Pinpoint the cell where the given text exists, returning its (x, y) midpoint coordinate. 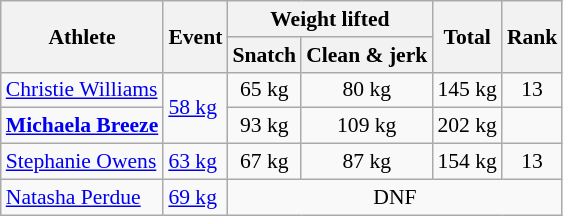
202 kg (466, 126)
DNF (394, 197)
67 kg (264, 162)
Christie Williams (82, 90)
Event (195, 36)
69 kg (195, 197)
93 kg (264, 126)
109 kg (366, 126)
63 kg (195, 162)
154 kg (466, 162)
80 kg (366, 90)
Stephanie Owens (82, 162)
Natasha Perdue (82, 197)
65 kg (264, 90)
Weight lifted (330, 19)
Snatch (264, 55)
145 kg (466, 90)
87 kg (366, 162)
58 kg (195, 108)
Total (466, 36)
Clean & jerk (366, 55)
Athlete (82, 36)
Rank (532, 36)
Michaela Breeze (82, 126)
